Identify which cell holds the provided text, then report its [x, y] central coordinate. 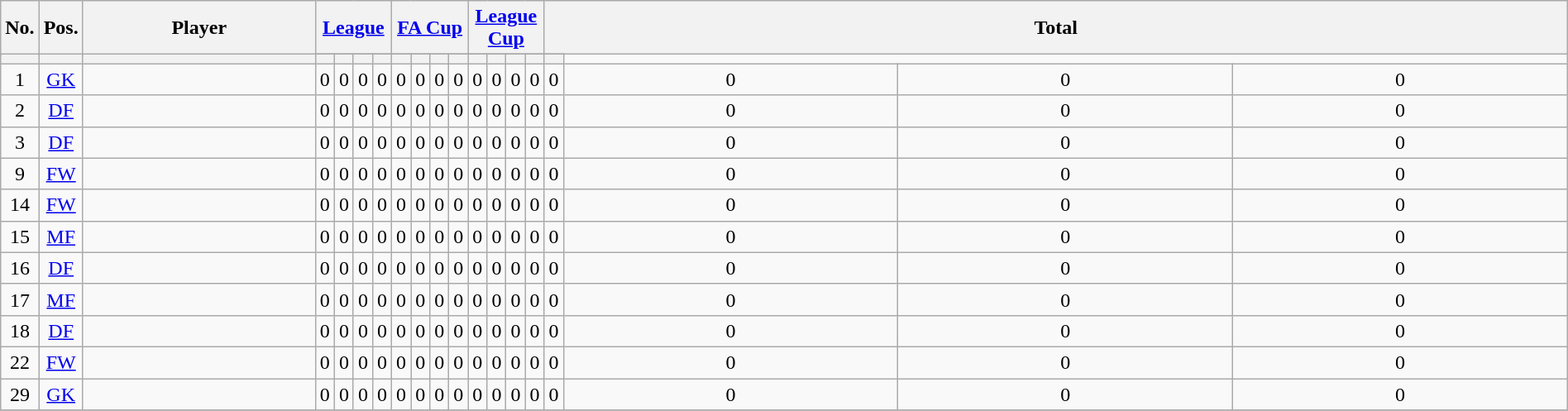
Total [1055, 28]
No. [20, 28]
League [353, 28]
18 [20, 331]
Player [198, 28]
22 [20, 362]
15 [20, 237]
Pos. [61, 28]
17 [20, 299]
14 [20, 205]
9 [20, 174]
16 [20, 268]
League Cup [506, 28]
3 [20, 142]
FA Cup [430, 28]
1 [20, 79]
29 [20, 394]
2 [20, 111]
